Detect which cell encompasses the target text, then output its (X, Y) center coordinate. 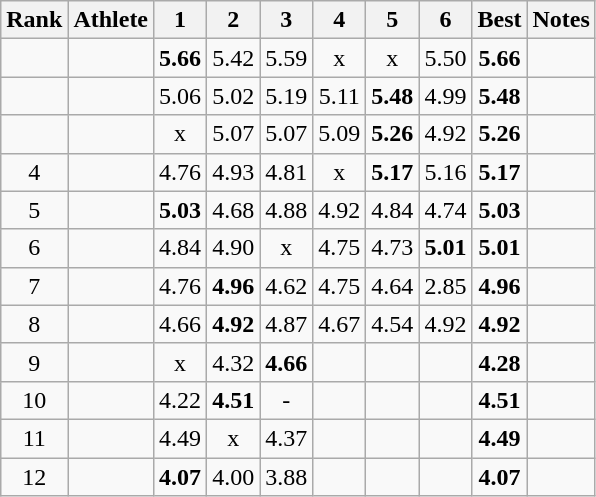
Notes (561, 20)
5.02 (234, 96)
5.42 (234, 58)
5.11 (340, 96)
3 (286, 20)
Best (500, 20)
5.06 (180, 96)
10 (34, 400)
4.93 (234, 172)
2 (234, 20)
1 (180, 20)
4.73 (392, 248)
4.81 (286, 172)
4.68 (234, 210)
7 (34, 286)
4.28 (500, 362)
Rank (34, 20)
4.32 (234, 362)
4.22 (180, 400)
4.00 (234, 477)
4.87 (286, 324)
5.59 (286, 58)
12 (34, 477)
4.90 (234, 248)
- (286, 400)
4.37 (286, 438)
4.64 (392, 286)
3.88 (286, 477)
Athlete (111, 20)
2.85 (446, 286)
9 (34, 362)
4.74 (446, 210)
5.09 (340, 134)
5.50 (446, 58)
11 (34, 438)
4.99 (446, 96)
5.19 (286, 96)
4.62 (286, 286)
5.16 (446, 172)
4.54 (392, 324)
4.88 (286, 210)
4.67 (340, 324)
8 (34, 324)
